Output the (X, Y) coordinate of the center of the cell containing the given text.  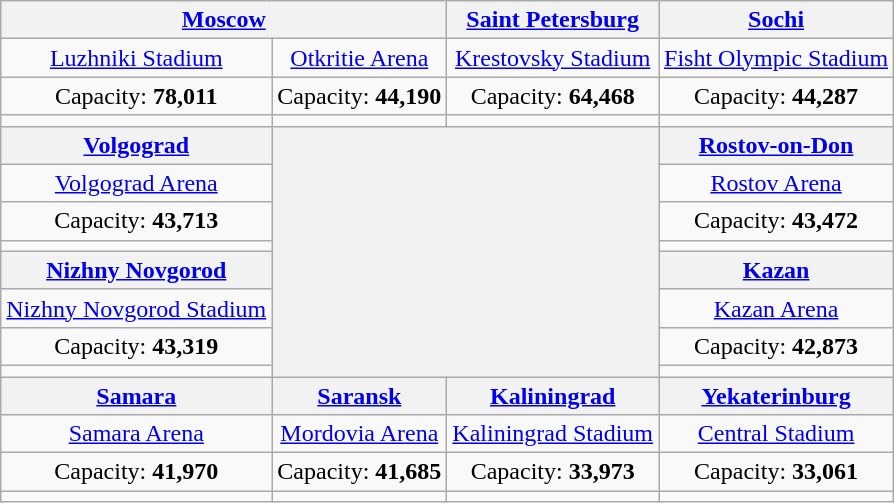
Capacity: 44,287 (776, 96)
Krestovsky Stadium (553, 58)
Nizhny Novgorod Stadium (136, 308)
Capacity: 43,713 (136, 221)
Kaliningrad (553, 395)
Volgograd Arena (136, 183)
Capacity: 41,970 (136, 472)
Kaliningrad Stadium (553, 434)
Capacity: 33,061 (776, 472)
Fisht Olympic Stadium (776, 58)
Kazan Arena (776, 308)
Capacity: 78,011 (136, 96)
Nizhny Novgorod (136, 270)
Capacity: 43,472 (776, 221)
Capacity: 42,873 (776, 346)
Kazan (776, 270)
Saint Petersburg (553, 20)
Capacity: 44,190 (360, 96)
Volgograd (136, 145)
Capacity: 64,468 (553, 96)
Rostov Arena (776, 183)
Yekaterinburg (776, 395)
Capacity: 43,319 (136, 346)
Sochi (776, 20)
Luzhniki Stadium (136, 58)
Rostov-on-Don (776, 145)
Samara (136, 395)
Saransk (360, 395)
Mordovia Arena (360, 434)
Capacity: 41,685 (360, 472)
Central Stadium (776, 434)
Samara Arena (136, 434)
Otkritie Arena (360, 58)
Capacity: 33,973 (553, 472)
Moscow (224, 20)
